Locate the cell with the specified text and output its (x, y) center coordinate. 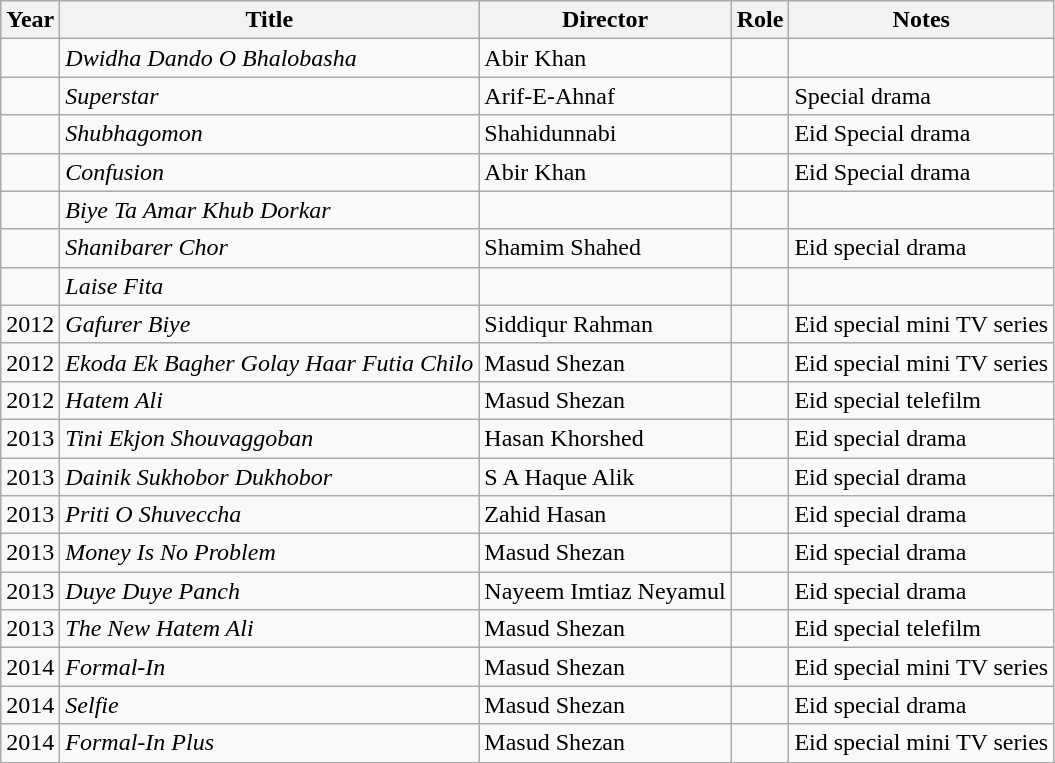
Year (30, 20)
Director (605, 20)
S A Haque Alik (605, 477)
Superstar (270, 96)
Biye Ta Amar Khub Dorkar (270, 210)
Notes (922, 20)
Confusion (270, 172)
Laise Fita (270, 286)
Nayeem Imtiaz Neyamul (605, 591)
The New Hatem Ali (270, 629)
Shamim Shahed (605, 248)
Money Is No Problem (270, 553)
Arif-E-Ahnaf (605, 96)
Shanibarer Chor (270, 248)
Shahidunnabi (605, 134)
Priti O Shuveccha (270, 515)
Dwidha Dando O Bhalobasha (270, 58)
Title (270, 20)
Shubhagomon (270, 134)
Role (760, 20)
Dainik Sukhobor Dukhobor (270, 477)
Tini Ekjon Shouvaggoban (270, 438)
Formal-In Plus (270, 743)
Formal-In (270, 667)
Gafurer Biye (270, 324)
Siddiqur Rahman (605, 324)
Hasan Khorshed (605, 438)
Hatem Ali (270, 400)
Duye Duye Panch (270, 591)
Ekoda Ek Bagher Golay Haar Futia Chilo (270, 362)
Selfie (270, 705)
Special drama (922, 96)
Zahid Hasan (605, 515)
